Provide the [X, Y] coordinate of the cell's center where the given text is located.  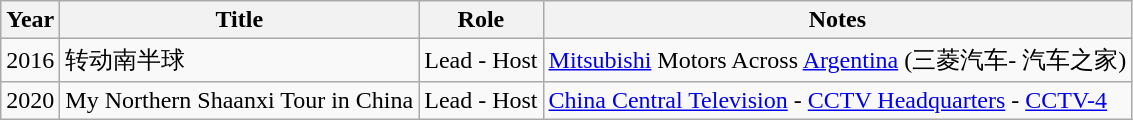
China Central Television - CCTV Headquarters - CCTV-4 [838, 100]
Notes [838, 20]
Mitsubishi Motors Across Argentina (三菱汽车- 汽车之家) [838, 60]
Role [481, 20]
My Northern Shaanxi Tour in China [240, 100]
Year [30, 20]
2020 [30, 100]
转动南半球 [240, 60]
2016 [30, 60]
Title [240, 20]
